Provide the (X, Y) coordinate of the cell's center where the given text is located.  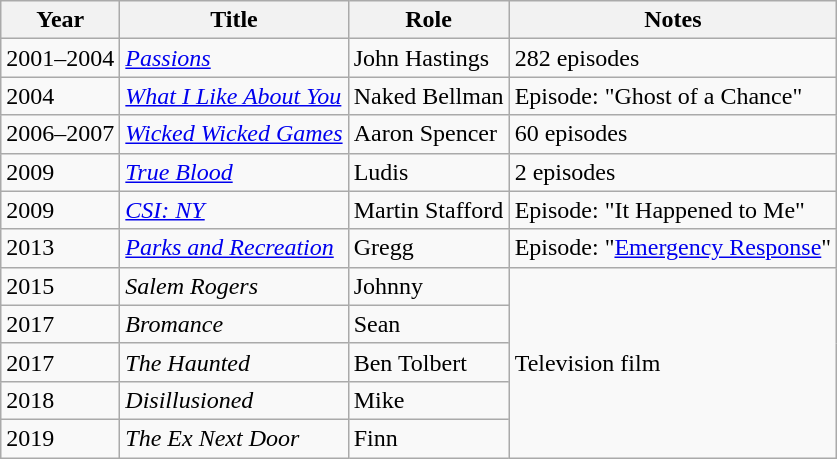
John Hastings (428, 58)
Mike (428, 400)
CSI: NY (234, 210)
Gregg (428, 248)
Episode: "It Happened to Me" (672, 210)
2013 (60, 248)
Martin Stafford (428, 210)
2019 (60, 438)
Passions (234, 58)
Ludis (428, 172)
Disillusioned (234, 400)
Finn (428, 438)
Role (428, 20)
2001–2004 (60, 58)
2004 (60, 96)
Naked Bellman (428, 96)
The Ex Next Door (234, 438)
Parks and Recreation (234, 248)
Bromance (234, 324)
Title (234, 20)
Johnny (428, 286)
Episode: "Emergency Response" (672, 248)
True Blood (234, 172)
282 episodes (672, 58)
2018 (60, 400)
2 episodes (672, 172)
Sean (428, 324)
Episode: "Ghost of a Chance" (672, 96)
2006–2007 (60, 134)
Ben Tolbert (428, 362)
Wicked Wicked Games (234, 134)
60 episodes (672, 134)
Aaron Spencer (428, 134)
2015 (60, 286)
Salem Rogers (234, 286)
What I Like About You (234, 96)
Year (60, 20)
The Haunted (234, 362)
Notes (672, 20)
Television film (672, 362)
